Return [X, Y] of the center of cell containing provided text 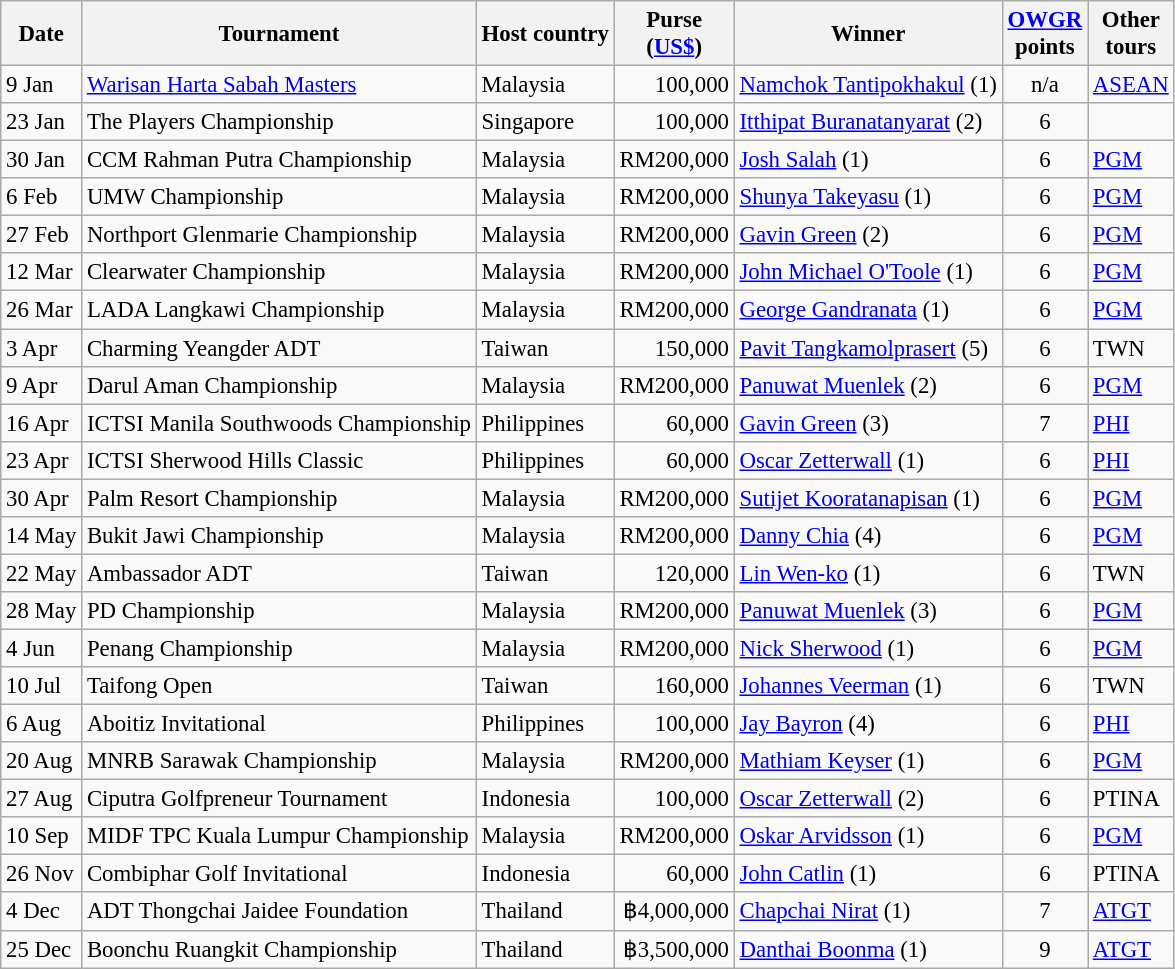
Charming Yeangder ADT [280, 348]
Itthipat Buranatanyarat (2) [868, 122]
Othertours [1132, 34]
Lin Wen-ko (1) [868, 573]
9 [1044, 949]
OWGRpoints [1044, 34]
ASEAN [1132, 85]
4 Jun [42, 648]
Ciputra Golfpreneur Tournament [280, 799]
10 Jul [42, 686]
Namchok Tantipokhakul (1) [868, 85]
23 Apr [42, 460]
Bukit Jawi Championship [280, 536]
27 Aug [42, 799]
30 Jan [42, 160]
Penang Championship [280, 648]
Darul Aman Championship [280, 385]
Combiphar Golf Invitational [280, 874]
Pavit Tangkamolprasert (5) [868, 348]
MNRB Sarawak Championship [280, 761]
9 Jan [42, 85]
MIDF TPC Kuala Lumpur Championship [280, 836]
Taifong Open [280, 686]
Sutijet Kooratanapisan (1) [868, 498]
6 Aug [42, 724]
3 Apr [42, 348]
Date [42, 34]
22 May [42, 573]
27 Feb [42, 235]
฿3,500,000 [674, 949]
6 Feb [42, 197]
Chapchai Nirat (1) [868, 912]
UMW Championship [280, 197]
n/a [1044, 85]
Shunya Takeyasu (1) [868, 197]
Tournament [280, 34]
Oskar Arvidsson (1) [868, 836]
Winner [868, 34]
Oscar Zetterwall (1) [868, 460]
9 Apr [42, 385]
John Catlin (1) [868, 874]
Northport Glenmarie Championship [280, 235]
120,000 [674, 573]
Jay Bayron (4) [868, 724]
Josh Salah (1) [868, 160]
Singapore [545, 122]
ICTSI Sherwood Hills Classic [280, 460]
Johannes Veerman (1) [868, 686]
20 Aug [42, 761]
Mathiam Keyser (1) [868, 761]
26 Mar [42, 310]
ADT Thongchai Jaidee Foundation [280, 912]
26 Nov [42, 874]
Ambassador ADT [280, 573]
ICTSI Manila Southwoods Championship [280, 423]
4 Dec [42, 912]
10 Sep [42, 836]
150,000 [674, 348]
16 Apr [42, 423]
Boonchu Ruangkit Championship [280, 949]
Danny Chia (4) [868, 536]
Clearwater Championship [280, 273]
160,000 [674, 686]
John Michael O'Toole (1) [868, 273]
CCM Rahman Putra Championship [280, 160]
14 May [42, 536]
Gavin Green (3) [868, 423]
฿4,000,000 [674, 912]
Danthai Boonma (1) [868, 949]
Panuwat Muenlek (3) [868, 611]
Oscar Zetterwall (2) [868, 799]
23 Jan [42, 122]
Purse(US$) [674, 34]
Warisan Harta Sabah Masters [280, 85]
Panuwat Muenlek (2) [868, 385]
28 May [42, 611]
25 Dec [42, 949]
12 Mar [42, 273]
LADA Langkawi Championship [280, 310]
George Gandranata (1) [868, 310]
Nick Sherwood (1) [868, 648]
Host country [545, 34]
Palm Resort Championship [280, 498]
Aboitiz Invitational [280, 724]
PD Championship [280, 611]
Gavin Green (2) [868, 235]
The Players Championship [280, 122]
30 Apr [42, 498]
